For the text-containing cell, return its midpoint in (x, y) coordinate format. 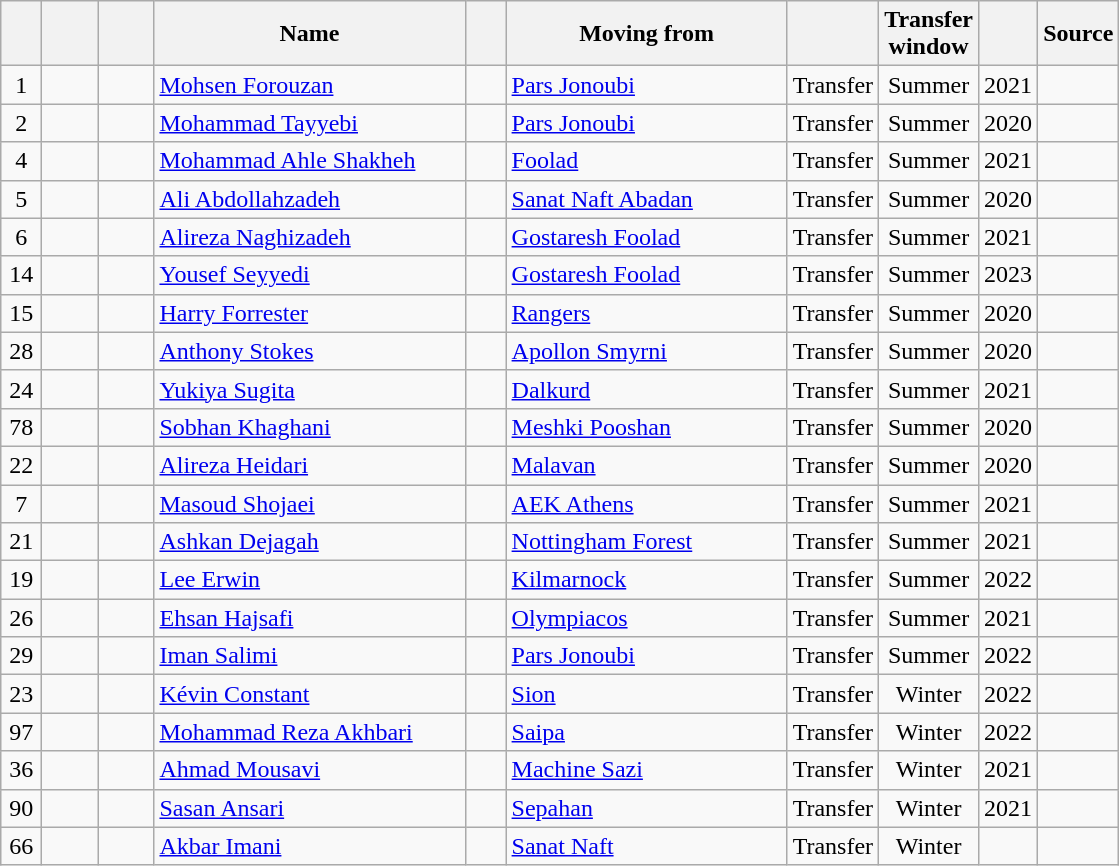
Ahmad Mousavi (310, 770)
Dalkurd (646, 389)
15 (22, 313)
23 (22, 694)
Mohammad Reza Akhbari (310, 732)
78 (22, 427)
Rangers (646, 313)
66 (22, 846)
14 (22, 275)
Alireza Heidari (310, 465)
AEK Athens (646, 503)
97 (22, 732)
2023 (1008, 275)
Lee Erwin (310, 580)
Sepahan (646, 808)
Foolad (646, 161)
Olympiacos (646, 618)
Nottingham Forest (646, 542)
4 (22, 161)
Moving from (646, 34)
1 (22, 85)
26 (22, 618)
7 (22, 503)
Kilmarnock (646, 580)
2 (22, 123)
21 (22, 542)
29 (22, 656)
Akbar Imani (310, 846)
Mohammad Tayyebi (310, 123)
Alireza Naghizadeh (310, 237)
Masoud Shojaei (310, 503)
Sion (646, 694)
Saipa (646, 732)
Apollon Smyrni (646, 351)
Iman Salimi (310, 656)
28 (22, 351)
24 (22, 389)
Transferwindow (929, 34)
19 (22, 580)
Yukiya Sugita (310, 389)
Mohammad Ahle Shakheh (310, 161)
5 (22, 199)
90 (22, 808)
36 (22, 770)
Sanat Naft Abadan (646, 199)
Ashkan Dejagah (310, 542)
Name (310, 34)
Harry Forrester (310, 313)
Kévin Constant (310, 694)
Sanat Naft (646, 846)
Machine Sazi (646, 770)
Sobhan Khaghani (310, 427)
Yousef Seyyedi (310, 275)
Ali Abdollahzadeh (310, 199)
22 (22, 465)
Source (1078, 34)
Mohsen Forouzan (310, 85)
Malavan (646, 465)
6 (22, 237)
Anthony Stokes (310, 351)
Meshki Pooshan (646, 427)
Sasan Ansari (310, 808)
Ehsan Hajsafi (310, 618)
